Extract the [x, y] coordinate from the center of the cell holding the provided text.  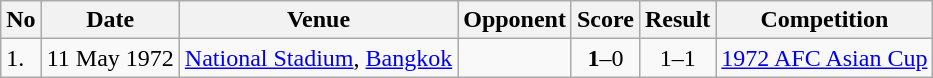
No [21, 20]
1–1 [677, 58]
National Stadium, Bangkok [318, 58]
Result [677, 20]
Venue [318, 20]
1. [21, 58]
1–0 [605, 58]
Score [605, 20]
1972 AFC Asian Cup [824, 58]
Competition [824, 20]
Opponent [515, 20]
11 May 1972 [110, 58]
Date [110, 20]
